For the text-containing cell, return its midpoint in (x, y) coordinate format. 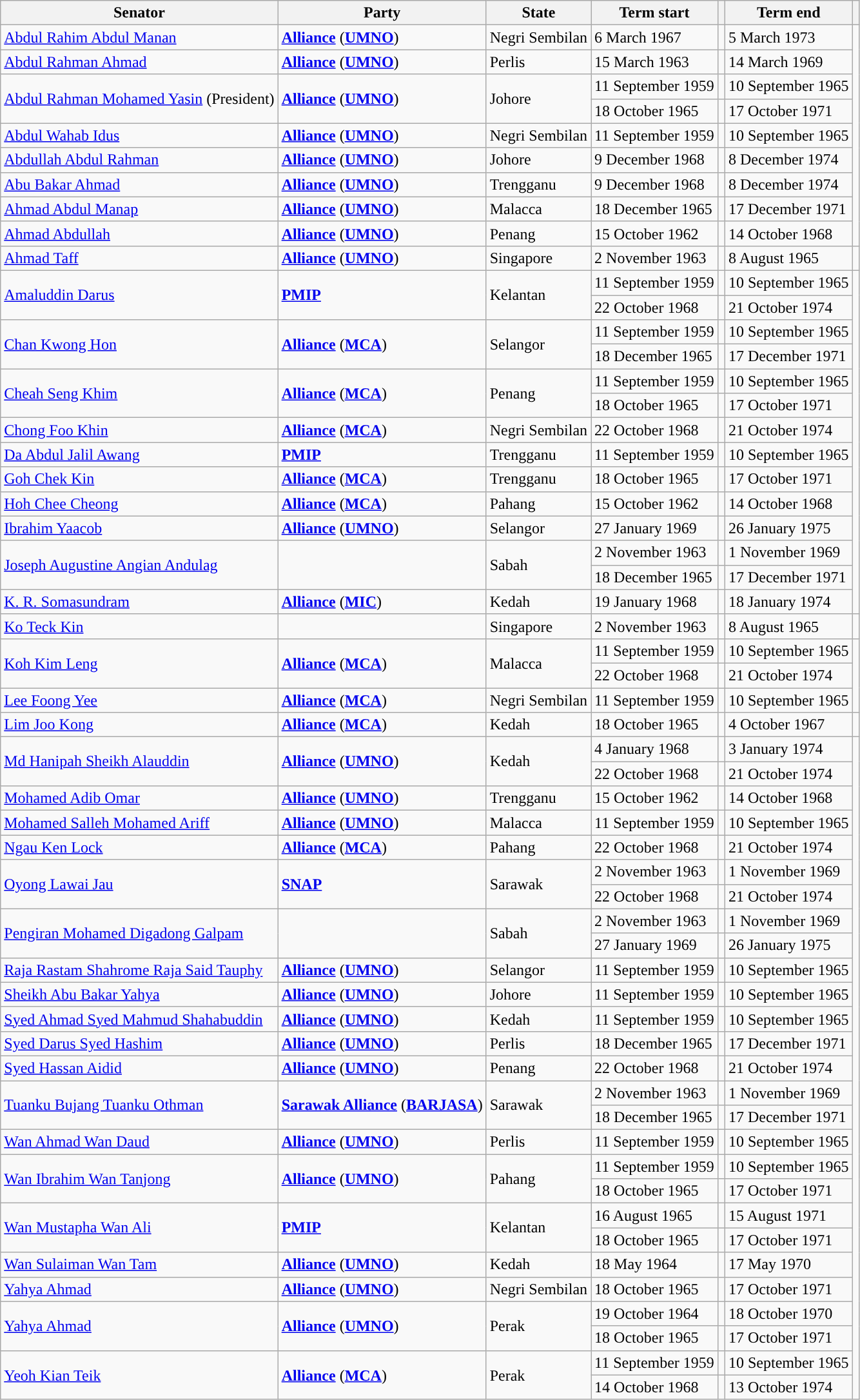
Abdul Rahman Ahmad (139, 62)
Ko Teck Kin (139, 626)
Senator (139, 13)
Ibrahim Yaacob (139, 528)
18 May 1964 (655, 1265)
Oyong Lawai Jau (139, 884)
19 October 1964 (655, 1314)
Yeoh Kian Teik (139, 1375)
Term start (655, 13)
Goh Chek Kin (139, 479)
Tuanku Bujang Tuanku Othman (139, 1105)
Abu Bakar Ahmad (139, 184)
Amaluddin Darus (139, 295)
Syed Ahmad Syed Mahmud Shahabuddin (139, 1019)
Wan Mustapha Wan Ali (139, 1228)
Wan Ahmad Wan Daud (139, 1142)
Alliance (MIC) (382, 602)
Abdul Rahim Abdul Manan (139, 37)
Chong Foo Khin (139, 430)
Party (382, 13)
5 March 1973 (788, 37)
Chan Kwong Hon (139, 344)
Raja Rastam Shahrome Raja Said Tauphy (139, 970)
Wan Sulaiman Wan Tam (139, 1265)
Md Hanipah Sheikh Alauddin (139, 762)
Joseph Augustine Angian Andulag (139, 565)
Abdul Wahab Idus (139, 135)
Abdul Rahman Mohamed Yasin (President) (139, 99)
19 January 1968 (655, 602)
Wan Ibrahim Wan Tanjong (139, 1179)
Ngau Ken Lock (139, 847)
13 October 1974 (788, 1387)
Ahmad Taff (139, 258)
14 March 1969 (788, 62)
18 October 1970 (788, 1314)
15 March 1963 (655, 62)
Cheah Seng Khim (139, 393)
Syed Hassan Aidid (139, 1068)
State (538, 13)
16 August 1965 (655, 1216)
Sheikh Abu Bakar Yahya (139, 994)
Syed Darus Syed Hashim (139, 1043)
17 May 1970 (788, 1265)
Ahmad Abdul Manap (139, 209)
6 March 1967 (655, 37)
3 January 1974 (788, 749)
Koh Kim Leng (139, 663)
Mohamed Adib Omar (139, 798)
K. R. Somasundram (139, 602)
Da Abdul Jalil Awang (139, 455)
Mohamed Salleh Mohamed Ariff (139, 823)
4 January 1968 (655, 749)
SNAP (382, 884)
Abdullah Abdul Rahman (139, 160)
Hoh Chee Cheong (139, 504)
Pengiran Mohamed Digadong Galpam (139, 933)
Lim Joo Kong (139, 725)
Lee Foong Yee (139, 700)
15 August 1971 (788, 1216)
Sarawak Alliance (BARJASA) (382, 1105)
Term end (788, 13)
4 October 1967 (788, 725)
Ahmad Abdullah (139, 233)
18 January 1974 (788, 602)
